Determine the [X, Y] coordinate at the center of the cell enclosing the given text.  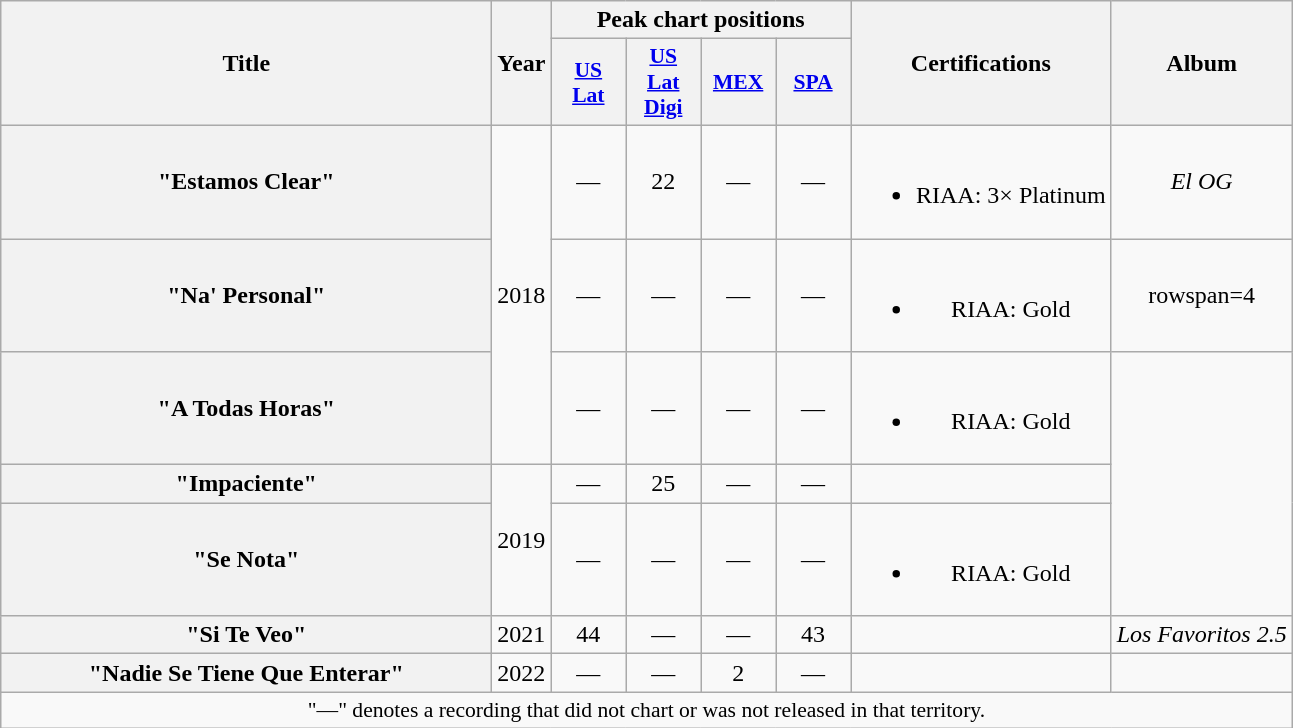
El OG [1202, 182]
Los Favoritos 2.5 [1202, 635]
"Se Nota" [246, 560]
"Nadie Se Tiene Que Enterar" [246, 673]
2019 [522, 540]
2 [738, 673]
"—" denotes a recording that did not chart or was not released in that territory. [646, 710]
"Estamos Clear" [246, 182]
44 [588, 635]
"A Todas Horas" [246, 408]
"Na' Personal" [246, 294]
Year [522, 64]
RIAA: 3× Platinum [980, 182]
Peak chart positions [701, 20]
Title [246, 64]
Certifications [980, 64]
2022 [522, 673]
"Impaciente" [246, 484]
2021 [522, 635]
43 [814, 635]
2018 [522, 294]
Album [1202, 64]
USLatDigi [664, 82]
rowspan=4 [1202, 294]
22 [664, 182]
"Si Te Veo" [246, 635]
USLat [588, 82]
MEX [738, 82]
25 [664, 484]
SPA [814, 82]
